Find where the given text appears and provide that cell's center as [X, Y] coordinate. 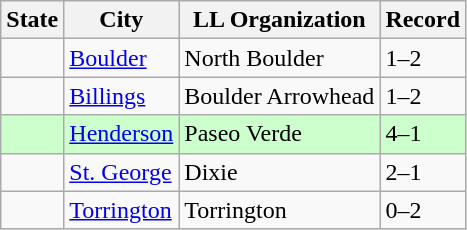
Boulder [122, 58]
City [122, 20]
St. George [122, 172]
LL Organization [280, 20]
Boulder Arrowhead [280, 96]
0–2 [423, 210]
State [32, 20]
North Boulder [280, 58]
4–1 [423, 134]
Henderson [122, 134]
Paseo Verde [280, 134]
Billings [122, 96]
Record [423, 20]
Dixie [280, 172]
2–1 [423, 172]
